Extract the (X, Y) coordinate from the center of the cell holding the provided text.  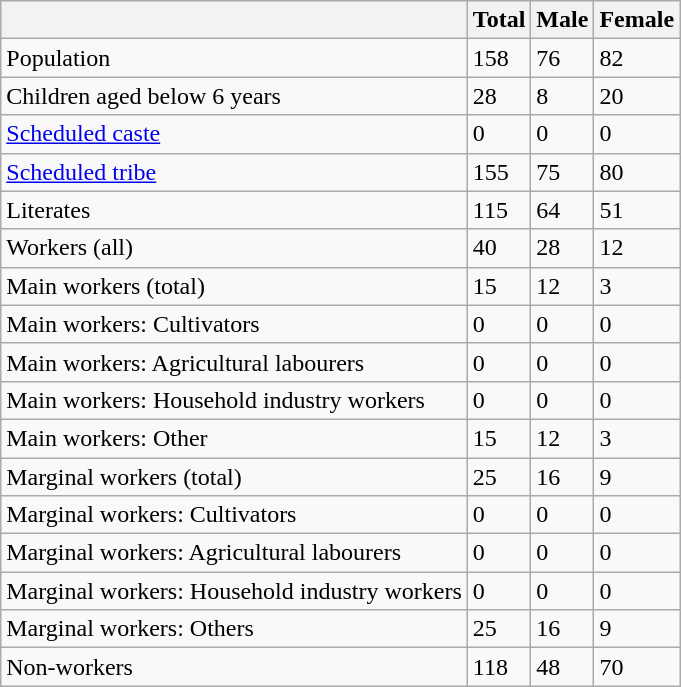
Main workers: Household industry workers (234, 400)
155 (499, 172)
Female (637, 20)
Literates (234, 210)
Non-workers (234, 667)
70 (637, 667)
Workers (all) (234, 248)
158 (499, 58)
76 (562, 58)
80 (637, 172)
82 (637, 58)
Main workers (total) (234, 286)
Marginal workers: Agricultural labourers (234, 553)
8 (562, 96)
118 (499, 667)
Scheduled tribe (234, 172)
Marginal workers: Household industry workers (234, 591)
75 (562, 172)
Marginal workers: Others (234, 629)
Scheduled caste (234, 134)
Main workers: Other (234, 438)
20 (637, 96)
Total (499, 20)
Male (562, 20)
40 (499, 248)
Marginal workers: Cultivators (234, 515)
Population (234, 58)
48 (562, 667)
115 (499, 210)
Main workers: Agricultural labourers (234, 362)
64 (562, 210)
51 (637, 210)
Marginal workers (total) (234, 477)
Main workers: Cultivators (234, 324)
Children aged below 6 years (234, 96)
